Return (X, Y) of the center of cell containing provided text 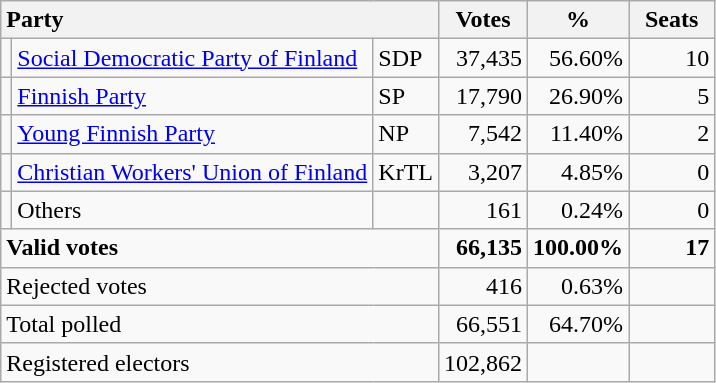
37,435 (484, 58)
5 (672, 96)
KrTL (406, 172)
Votes (484, 20)
17,790 (484, 96)
10 (672, 58)
2 (672, 134)
NP (406, 134)
SP (406, 96)
% (578, 20)
0.63% (578, 286)
Finnish Party (192, 96)
Rejected votes (220, 286)
64.70% (578, 324)
161 (484, 210)
Registered electors (220, 362)
56.60% (578, 58)
Party (220, 20)
66,551 (484, 324)
66,135 (484, 248)
416 (484, 286)
100.00% (578, 248)
Christian Workers' Union of Finland (192, 172)
7,542 (484, 134)
SDP (406, 58)
Social Democratic Party of Finland (192, 58)
3,207 (484, 172)
Valid votes (220, 248)
0.24% (578, 210)
102,862 (484, 362)
Seats (672, 20)
Others (192, 210)
11.40% (578, 134)
Total polled (220, 324)
17 (672, 248)
4.85% (578, 172)
26.90% (578, 96)
Young Finnish Party (192, 134)
